Extract the [X, Y] coordinate from the center of the cell holding the provided text.  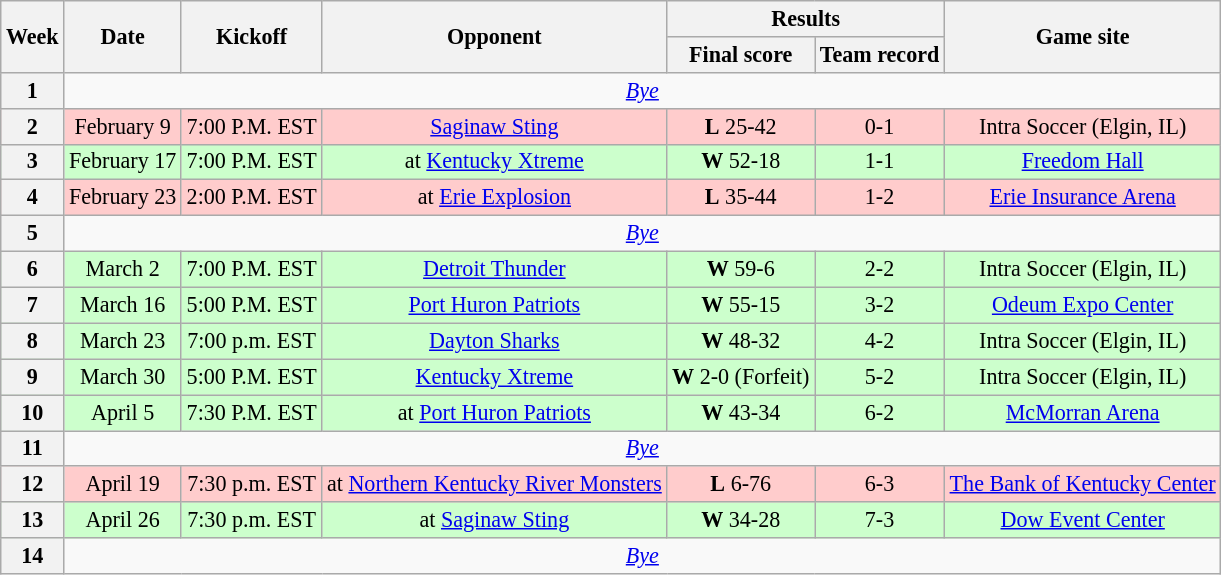
W 48-32 [741, 341]
7:00 p.m. EST [251, 341]
The Bank of Kentucky Center [1082, 484]
1 [32, 90]
Results [806, 18]
W 2-0 (Forfeit) [741, 377]
March 16 [123, 305]
Dow Event Center [1082, 520]
W 52-18 [741, 162]
5-2 [880, 377]
Dayton Sharks [494, 341]
Freedom Hall [1082, 162]
Opponent [494, 36]
4 [32, 198]
7 [32, 305]
Kentucky Xtreme [494, 377]
Port Huron Patriots [494, 305]
7:30 P.M. EST [251, 412]
10 [32, 412]
5 [32, 233]
April 26 [123, 520]
W 59-6 [741, 269]
Date [123, 36]
March 30 [123, 377]
11 [32, 448]
Final score [741, 54]
McMorran Arena [1082, 412]
at Erie Explosion [494, 198]
at Northern Kentucky River Monsters [494, 484]
Week [32, 36]
L 25-42 [741, 126]
0-1 [880, 126]
February 17 [123, 162]
Team record [880, 54]
March 2 [123, 269]
Detroit Thunder [494, 269]
6-2 [880, 412]
April 5 [123, 412]
Saginaw Sting [494, 126]
9 [32, 377]
2:00 P.M. EST [251, 198]
6-3 [880, 484]
1-1 [880, 162]
Kickoff [251, 36]
W 43-34 [741, 412]
7-3 [880, 520]
February 9 [123, 126]
at Kentucky Xtreme [494, 162]
2 [32, 126]
at Saginaw Sting [494, 520]
Erie Insurance Arena [1082, 198]
W 55-15 [741, 305]
March 23 [123, 341]
8 [32, 341]
L 35-44 [741, 198]
4-2 [880, 341]
6 [32, 269]
12 [32, 484]
1-2 [880, 198]
14 [32, 556]
at Port Huron Patriots [494, 412]
13 [32, 520]
W 34-28 [741, 520]
2-2 [880, 269]
Game site [1082, 36]
3-2 [880, 305]
Odeum Expo Center [1082, 305]
April 19 [123, 484]
L 6-76 [741, 484]
February 23 [123, 198]
3 [32, 162]
